Provide the [x, y] coordinate of the cell's center where the given text is located.  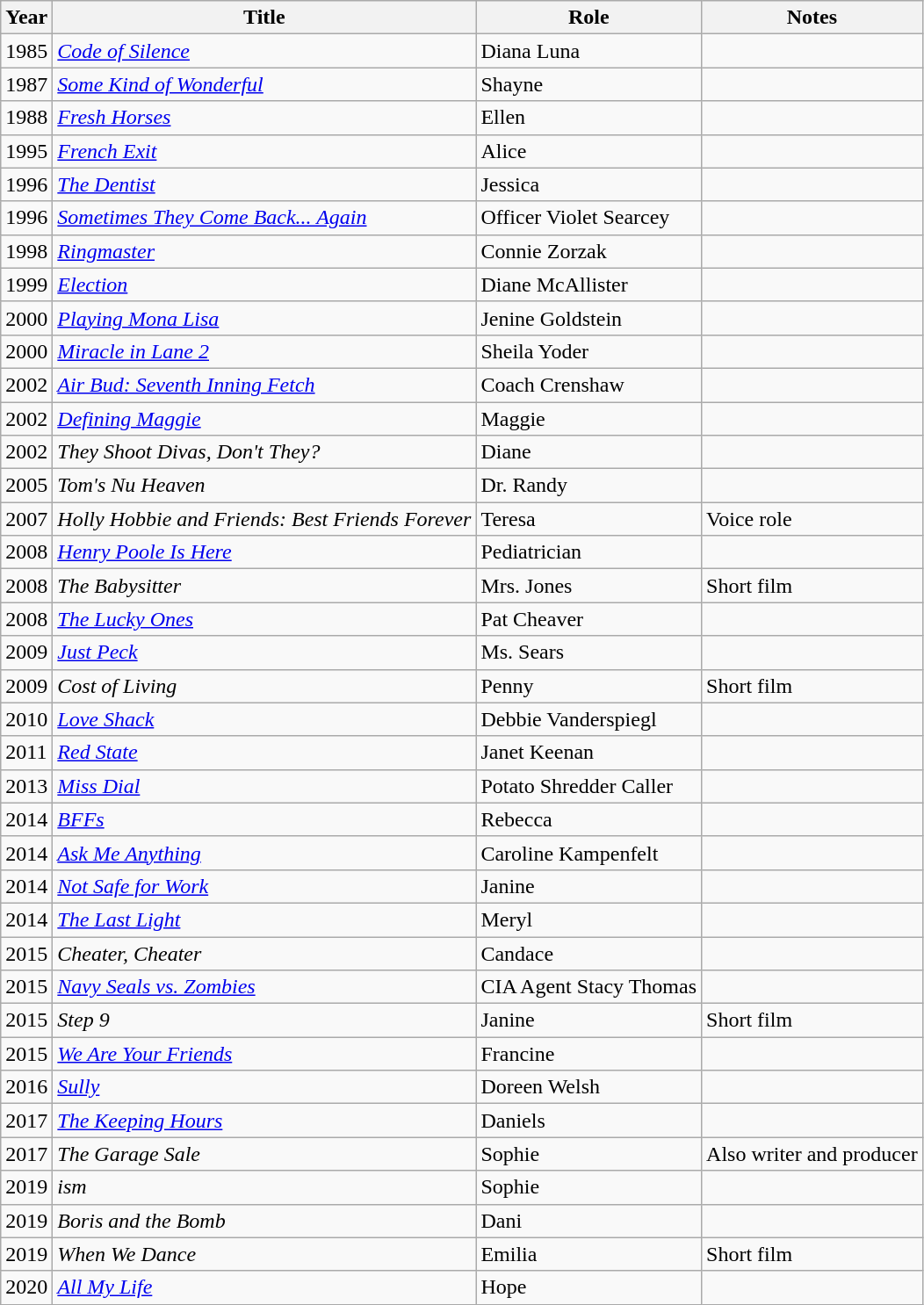
Alice [588, 151]
The Garage Sale [264, 1154]
BFFs [264, 819]
Step 9 [264, 1020]
Pediatrician [588, 552]
Sully [264, 1087]
Diane [588, 452]
Red State [264, 753]
The Dentist [264, 184]
1985 [26, 51]
Role [588, 18]
2005 [26, 486]
Code of Silence [264, 51]
Some Kind of Wonderful [264, 84]
Meryl [588, 919]
Voice role [812, 519]
Cheater, Cheater [264, 953]
Mrs. Jones [588, 586]
Candace [588, 953]
Dani [588, 1221]
Air Bud: Seventh Inning Fetch [264, 385]
Cost of Living [264, 686]
We Are Your Friends [264, 1054]
Tom's Nu Heaven [264, 486]
Fresh Horses [264, 118]
Sometimes They Come Back... Again [264, 218]
Caroline Kampenfelt [588, 853]
Jessica [588, 184]
1988 [26, 118]
Diana Luna [588, 51]
Title [264, 18]
Boris and the Bomb [264, 1221]
Coach Crenshaw [588, 385]
Janet Keenan [588, 753]
2016 [26, 1087]
CIA Agent Stacy Thomas [588, 987]
2007 [26, 519]
Maggie [588, 419]
Diane McAllister [588, 285]
Holly Hobbie and Friends: Best Friends Forever [264, 519]
2020 [26, 1287]
French Exit [264, 151]
Officer Violet Searcey [588, 218]
The Last Light [264, 919]
Debbie Vanderspiegl [588, 719]
Francine [588, 1054]
Election [264, 285]
Daniels [588, 1121]
Connie Zorzak [588, 251]
Emilia [588, 1254]
1995 [26, 151]
Penny [588, 686]
2010 [26, 719]
1998 [26, 251]
Hope [588, 1287]
Dr. Randy [588, 486]
Also writer and producer [812, 1154]
Just Peck [264, 652]
The Lucky Ones [264, 619]
When We Dance [264, 1254]
Ringmaster [264, 251]
Ellen [588, 118]
2011 [26, 753]
Year [26, 18]
Ms. Sears [588, 652]
Teresa [588, 519]
Defining Maggie [264, 419]
Miss Dial [264, 786]
Rebecca [588, 819]
Jenine Goldstein [588, 318]
The Keeping Hours [264, 1121]
Henry Poole Is Here [264, 552]
Miracle in Lane 2 [264, 351]
1987 [26, 84]
Ask Me Anything [264, 853]
The Babysitter [264, 586]
Shayne [588, 84]
Not Safe for Work [264, 886]
Potato Shredder Caller [588, 786]
Navy Seals vs. Zombies [264, 987]
Sheila Yoder [588, 351]
Love Shack [264, 719]
Playing Mona Lisa [264, 318]
Pat Cheaver [588, 619]
They Shoot Divas, Don't They? [264, 452]
All My Life [264, 1287]
Notes [812, 18]
1999 [26, 285]
2013 [26, 786]
Doreen Welsh [588, 1087]
ism [264, 1187]
